From the cell containing the given text, extract its center point as [X, Y] coordinate. 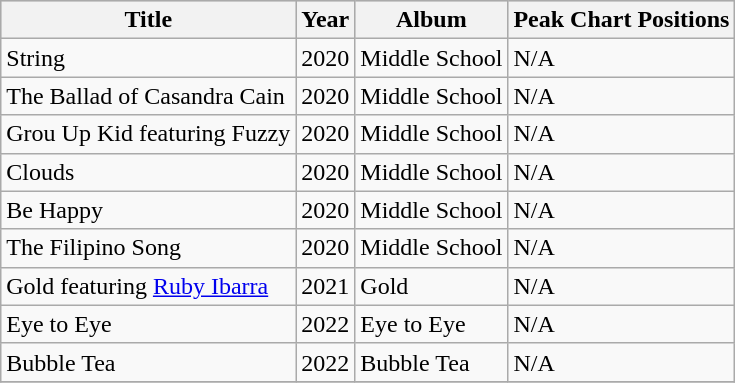
Be Happy [148, 210]
The Filipino Song [148, 248]
Title [148, 20]
Gold featuring Ruby Ibarra [148, 286]
The Ballad of Casandra Cain [148, 96]
Gold [432, 286]
2021 [326, 286]
Peak Chart Positions [622, 20]
String [148, 58]
Clouds [148, 172]
Grou Up Kid featuring Fuzzy [148, 134]
Album [432, 20]
Year [326, 20]
